Return the [x, y] coordinate for the center point of the cell that contains the specified text.  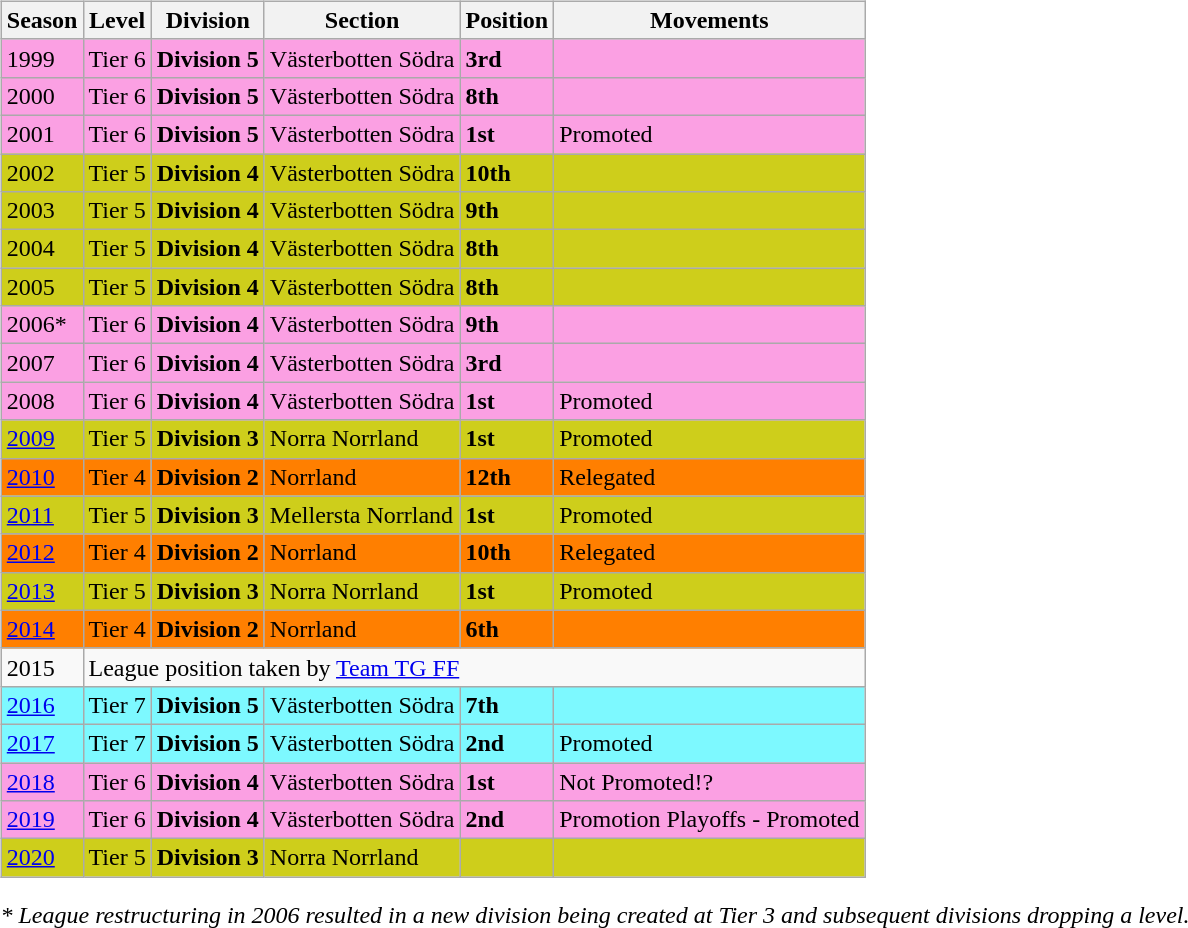
Mellersta Norrland [362, 515]
2002 [42, 173]
2010 [42, 477]
2001 [42, 134]
League position taken by Team TG FF [474, 667]
2008 [42, 401]
2000 [42, 96]
2011 [42, 515]
Season [42, 20]
Movements [710, 20]
2020 [42, 858]
2019 [42, 820]
2014 [42, 629]
Position [507, 20]
2015 [42, 667]
2012 [42, 553]
7th [507, 705]
2013 [42, 591]
2016 [42, 705]
2007 [42, 363]
Promotion Playoffs - Promoted [710, 820]
2006* [42, 325]
2005 [42, 287]
2017 [42, 743]
12th [507, 477]
2003 [42, 211]
2004 [42, 249]
Section [362, 20]
6th [507, 629]
Level [117, 20]
2009 [42, 439]
Not Promoted!? [710, 781]
2018 [42, 781]
Division [208, 20]
1999 [42, 58]
